Provide the [X, Y] coordinate of the cell's center where the given text is located.  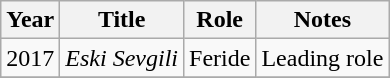
Feride [220, 58]
Leading role [322, 58]
Eski Sevgili [122, 58]
Role [220, 20]
Title [122, 20]
Year [30, 20]
2017 [30, 58]
Notes [322, 20]
